Output the [x, y] coordinate of the center of the cell containing the given text.  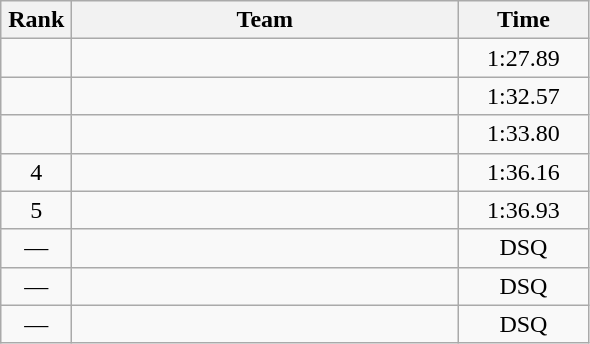
Rank [36, 20]
Team [265, 20]
1:32.57 [524, 96]
1:33.80 [524, 134]
1:36.93 [524, 210]
1:27.89 [524, 58]
5 [36, 210]
1:36.16 [524, 172]
Time [524, 20]
4 [36, 172]
